Capture the cell that displays the provided text and extract its [x, y] central coordinate. 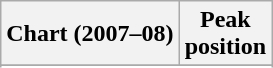
Peak position [225, 34]
Chart (2007–08) [90, 34]
